Determine the [x, y] coordinate at the center of the cell enclosing the given text.  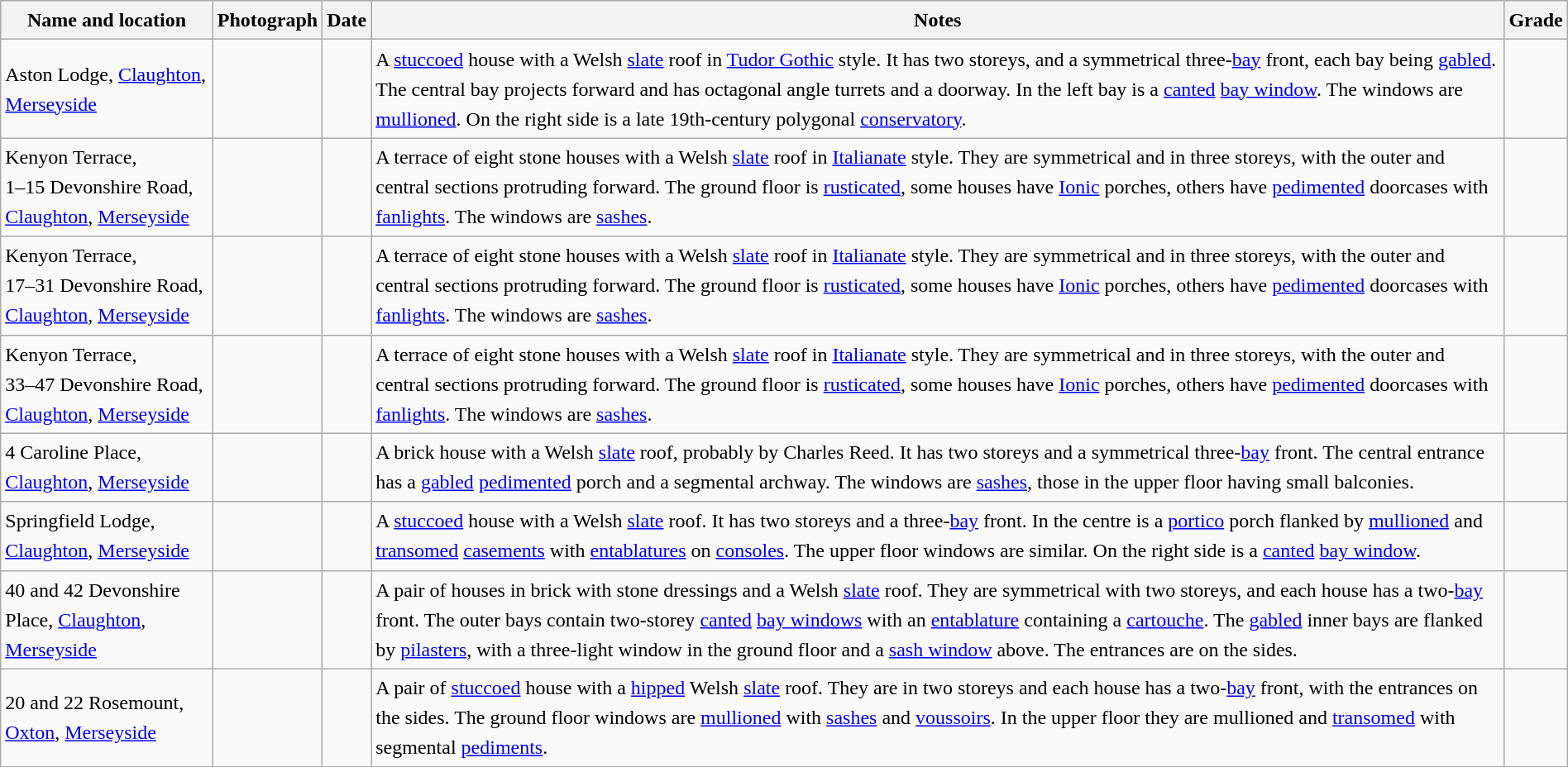
Springfield Lodge, Claughton, Merseyside [107, 536]
Name and location [107, 20]
Date [347, 20]
20 and 22 Rosemount, Oxton, Merseyside [107, 717]
4 Caroline Place, Claughton, Merseyside [107, 468]
Kenyon Terrace,1–15 Devonshire Road, Claughton, Merseyside [107, 187]
Kenyon Terrace,33–47 Devonshire Road, Claughton, Merseyside [107, 383]
40 and 42 Devonshire Place, Claughton, Merseyside [107, 620]
Aston Lodge, Claughton, Merseyside [107, 89]
Grade [1536, 20]
Kenyon Terrace,17–31 Devonshire Road, Claughton, Merseyside [107, 286]
Notes [938, 20]
Photograph [267, 20]
